Search for the cell housing the specified text and yield its (X, Y) center coordinate. 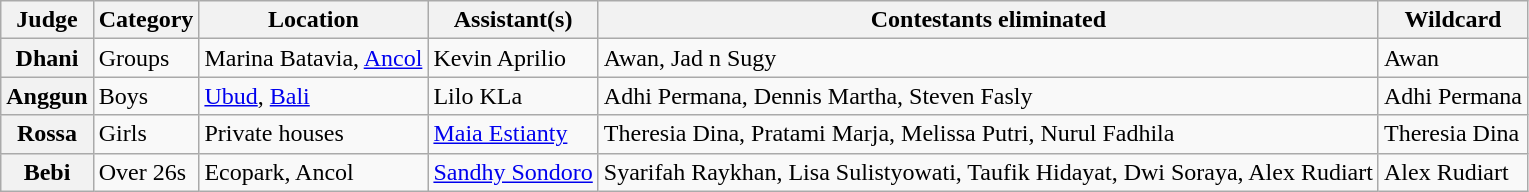
Alex Rudiart (1452, 172)
Syarifah Raykhan, Lisa Sulistyowati, Taufik Hidayat, Dwi Soraya, Alex Rudiart (988, 172)
Wildcard (1452, 20)
Ubud, Bali (314, 96)
Category (146, 20)
Anggun (47, 96)
Boys (146, 96)
Adhi Permana (1452, 96)
Location (314, 20)
Assistant(s) (513, 20)
Groups (146, 58)
Private houses (314, 134)
Over 26s (146, 172)
Theresia Dina, Pratami Marja, Melissa Putri, Nurul Fadhila (988, 134)
Dhani (47, 58)
Contestants eliminated (988, 20)
Kevin Aprilio (513, 58)
Ecopark, Ancol (314, 172)
Awan, Jad n Sugy (988, 58)
Lilo KLa (513, 96)
Marina Batavia, Ancol (314, 58)
Rossa (47, 134)
Awan (1452, 58)
Sandhy Sondoro (513, 172)
Bebi (47, 172)
Judge (47, 20)
Girls (146, 134)
Theresia Dina (1452, 134)
Adhi Permana, Dennis Martha, Steven Fasly (988, 96)
Maia Estianty (513, 134)
